Detect which cell encompasses the target text, then output its (x, y) center coordinate. 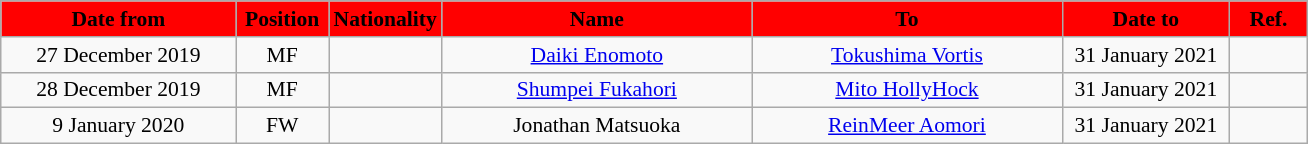
28 December 2019 (118, 90)
Jonathan Matsuoka (597, 126)
Tokushima Vortis (907, 55)
Nationality (384, 19)
Name (597, 19)
To (907, 19)
FW (282, 126)
9 January 2020 (118, 126)
Position (282, 19)
ReinMeer Aomori (907, 126)
Date to (1146, 19)
Mito HollyHock (907, 90)
27 December 2019 (118, 55)
Date from (118, 19)
Shumpei Fukahori (597, 90)
Daiki Enomoto (597, 55)
Ref. (1269, 19)
